Return the [x, y] coordinate for the center point of the cell that contains the specified text.  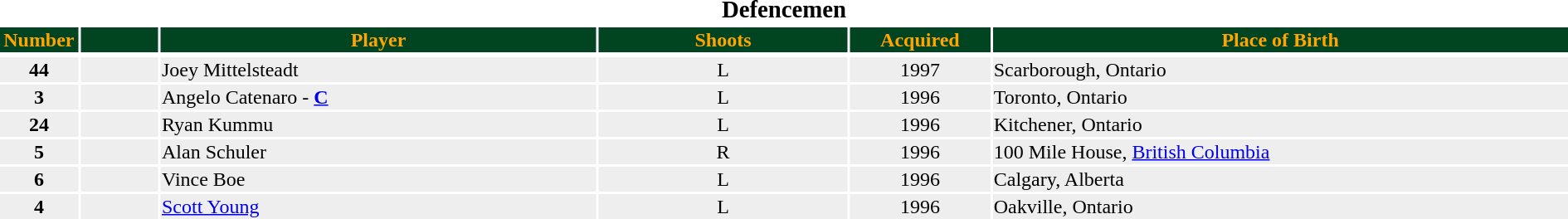
Oakville, Ontario [1280, 207]
3 [39, 97]
Ryan Kummu [378, 124]
Kitchener, Ontario [1280, 124]
Player [378, 40]
5 [39, 152]
1997 [919, 70]
100 Mile House, British Columbia [1280, 152]
Toronto, Ontario [1280, 97]
44 [39, 70]
Scott Young [378, 207]
Alan Schuler [378, 152]
Joey Mittelsteadt [378, 70]
Vince Boe [378, 179]
Scarborough, Ontario [1280, 70]
Angelo Catenaro - C [378, 97]
Calgary, Alberta [1280, 179]
Shoots [723, 40]
Number [39, 40]
R [723, 152]
Acquired [919, 40]
6 [39, 179]
4 [39, 207]
Place of Birth [1280, 40]
24 [39, 124]
